Detect which cell encompasses the target text, then output its (X, Y) center coordinate. 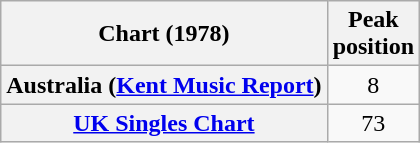
UK Singles Chart (164, 123)
Peakposition (373, 34)
Chart (1978) (164, 34)
73 (373, 123)
8 (373, 85)
Australia (Kent Music Report) (164, 85)
